Return [x, y] of the center of cell containing provided text 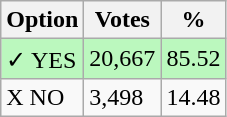
85.52 [194, 59]
X NO [42, 97]
Votes [122, 20]
20,667 [122, 59]
3,498 [122, 97]
% [194, 20]
Option [42, 20]
14.48 [194, 97]
✓ YES [42, 59]
